Search for the cell housing the specified text and yield its [X, Y] center coordinate. 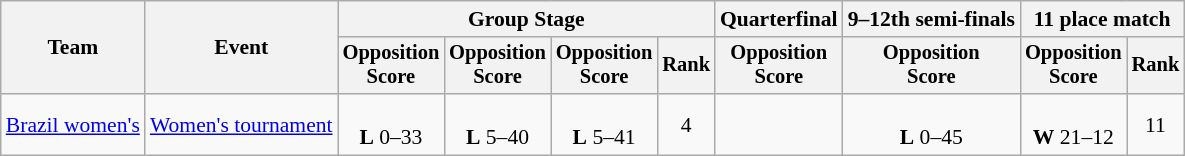
L 5–40 [498, 124]
11 [1156, 124]
9–12th semi-finals [932, 19]
L 0–33 [392, 124]
11 place match [1102, 19]
Women's tournament [242, 124]
Team [73, 48]
W 21–12 [1074, 124]
L 0–45 [932, 124]
Event [242, 48]
Quarterfinal [779, 19]
Brazil women's [73, 124]
Group Stage [526, 19]
4 [686, 124]
L 5–41 [604, 124]
